From the cell containing the given text, extract its center point as (X, Y) coordinate. 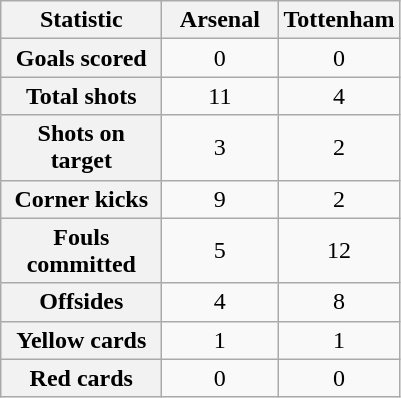
Corner kicks (82, 199)
Red cards (82, 378)
Yellow cards (82, 340)
Shots on target (82, 148)
3 (220, 148)
Offsides (82, 302)
11 (220, 96)
5 (220, 250)
Statistic (82, 20)
Total shots (82, 96)
12 (339, 250)
8 (339, 302)
Arsenal (220, 20)
Fouls committed (82, 250)
Tottenham (339, 20)
Goals scored (82, 58)
9 (220, 199)
